Locate the cell with the specified text and output its [x, y] center coordinate. 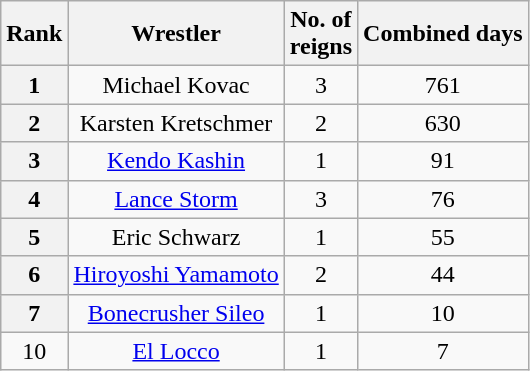
Combined days [443, 34]
630 [443, 123]
44 [443, 275]
El Locco [176, 351]
4 [34, 199]
76 [443, 199]
Hiroyoshi Yamamoto [176, 275]
Lance Storm [176, 199]
Eric Schwarz [176, 237]
Bonecrusher Sileo [176, 313]
Michael Kovac [176, 85]
91 [443, 161]
Rank [34, 34]
No. ofreigns [320, 34]
761 [443, 85]
Wrestler [176, 34]
6 [34, 275]
Kendo Kashin [176, 161]
Karsten Kretschmer [176, 123]
5 [34, 237]
55 [443, 237]
